Determine the (x, y) coordinate at the center of the cell enclosing the given text.  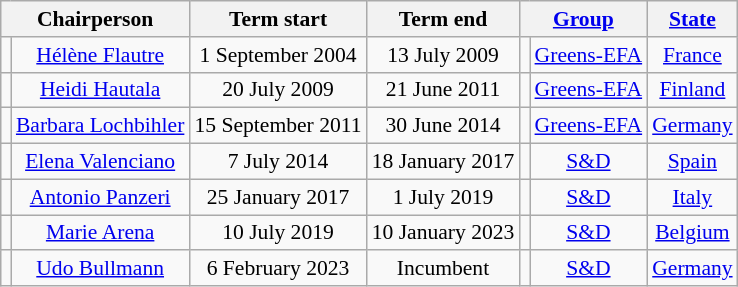
Elena Valenciano (100, 162)
6 February 2023 (278, 269)
Udo Bullmann (100, 269)
Belgium (692, 233)
10 July 2019 (278, 233)
Antonio Panzeri (100, 197)
Marie Arena (100, 233)
Barbara Lochbihler (100, 126)
15 September 2011 (278, 126)
13 July 2009 (444, 55)
30 June 2014 (444, 126)
Term start (278, 19)
10 January 2023 (444, 233)
Term end (444, 19)
25 January 2017 (278, 197)
Spain (692, 162)
France (692, 55)
Chairperson (96, 19)
State (692, 19)
1 September 2004 (278, 55)
Heidi Hautala (100, 90)
Italy (692, 197)
Hélène Flautre (100, 55)
Group (583, 19)
20 July 2009 (278, 90)
21 June 2011 (444, 90)
Finland (692, 90)
1 July 2019 (444, 197)
7 July 2014 (278, 162)
Incumbent (444, 269)
18 January 2017 (444, 162)
